Find where the given text appears and provide that cell's center as (X, Y) coordinate. 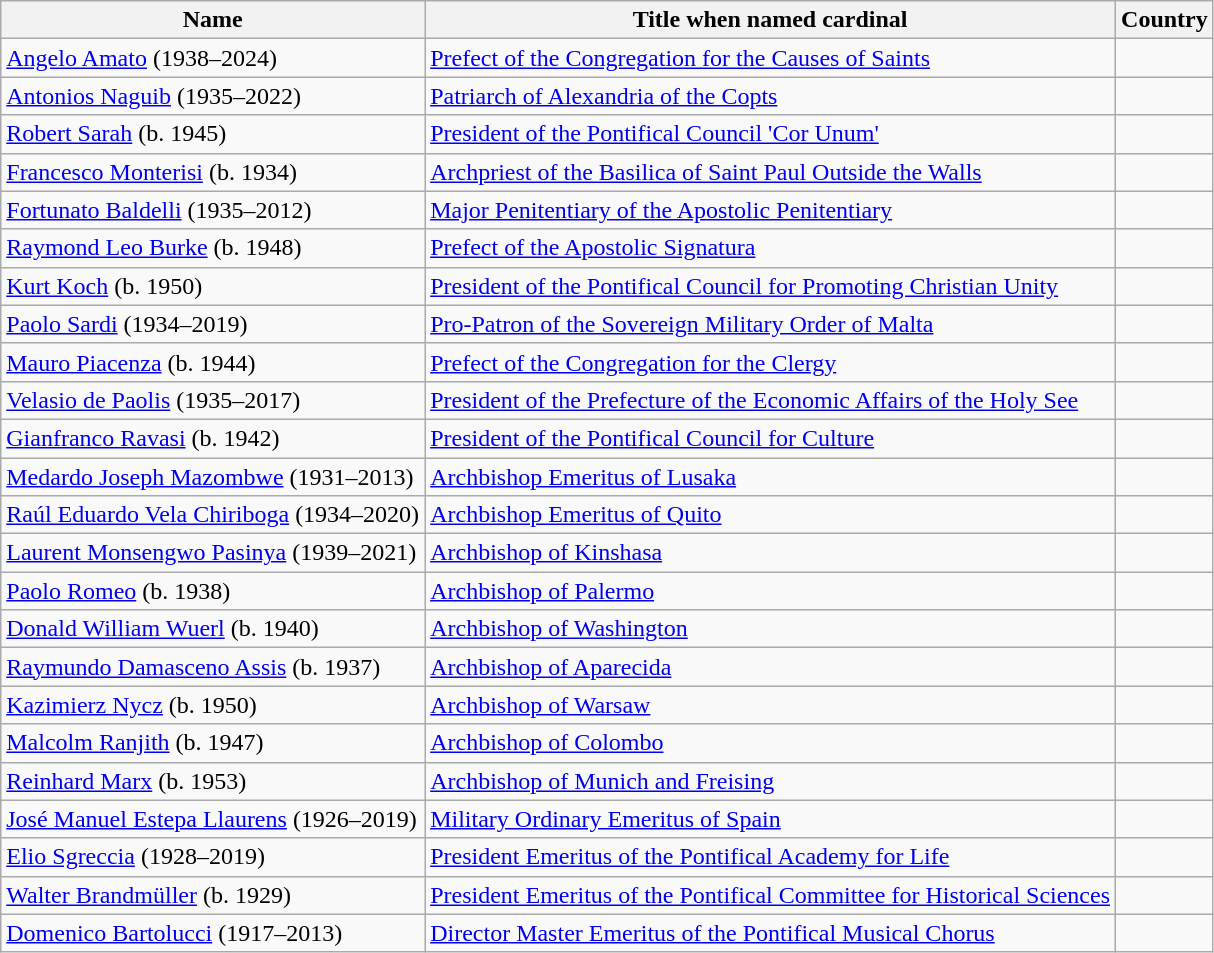
Kazimierz Nycz (b. 1950) (213, 705)
Domenico Bartolucci (1917–2013) (213, 933)
Velasio de Paolis (1935–2017) (213, 400)
Archbishop Emeritus of Quito (770, 515)
Archbishop of Colombo (770, 743)
Medardo Joseph Mazombwe (1931–2013) (213, 477)
Raúl Eduardo Vela Chiriboga (1934–2020) (213, 515)
Archbishop of Aparecida (770, 667)
Title when named cardinal (770, 20)
Francesco Monterisi (b. 1934) (213, 172)
Archbishop of Kinshasa (770, 553)
President of the Prefecture of the Economic Affairs of the Holy See (770, 400)
Archbishop of Washington (770, 629)
Archbishop of Munich and Freising (770, 781)
President Emeritus of the Pontifical Academy for Life (770, 857)
Prefect of the Congregation for the Causes of Saints (770, 58)
Archbishop of Warsaw (770, 705)
Fortunato Baldelli (1935–2012) (213, 210)
Walter Brandmüller (b. 1929) (213, 895)
President of the Pontifical Council 'Cor Unum' (770, 134)
President Emeritus of the Pontifical Committee for Historical Sciences (770, 895)
Name (213, 20)
Archbishop of Palermo (770, 591)
Patriarch of Alexandria of the Copts (770, 96)
José Manuel Estepa Llaurens (1926–2019) (213, 819)
Reinhard Marx (b. 1953) (213, 781)
Mauro Piacenza (b. 1944) (213, 362)
Kurt Koch (b. 1950) (213, 286)
Raymundo Damasceno Assis (b. 1937) (213, 667)
Angelo Amato (1938–2024) (213, 58)
Antonios Naguib (1935–2022) (213, 96)
Pro-Patron of the Sovereign Military Order of Malta (770, 324)
Raymond Leo Burke (b. 1948) (213, 248)
President of the Pontifical Council for Culture (770, 438)
Archpriest of the Basilica of Saint Paul Outside the Walls (770, 172)
Prefect of the Apostolic Signatura (770, 248)
Malcolm Ranjith (b. 1947) (213, 743)
Archbishop Emeritus of Lusaka (770, 477)
President of the Pontifical Council for Promoting Christian Unity (770, 286)
Country (1165, 20)
Director Master Emeritus of the Pontifical Musical Chorus (770, 933)
Major Penitentiary of the Apostolic Penitentiary (770, 210)
Laurent Monsengwo Pasinya (1939–2021) (213, 553)
Gianfranco Ravasi (b. 1942) (213, 438)
Robert Sarah (b. 1945) (213, 134)
Paolo Romeo (b. 1938) (213, 591)
Paolo Sardi (1934–2019) (213, 324)
Prefect of the Congregation for the Clergy (770, 362)
Donald William Wuerl (b. 1940) (213, 629)
Elio Sgreccia (1928–2019) (213, 857)
Military Ordinary Emeritus of Spain (770, 819)
